For the text-containing cell, return its midpoint in (X, Y) coordinate format. 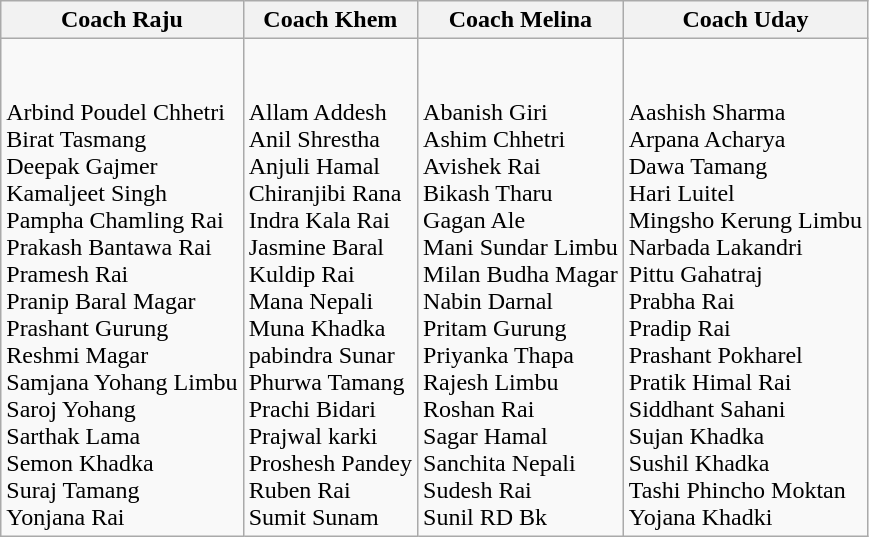
Coach Khem (330, 20)
Coach Raju (122, 20)
Coach Uday (745, 20)
Coach Melina (521, 20)
